Scan for the cell matching the given text and deliver its (x, y) coordinate at center. 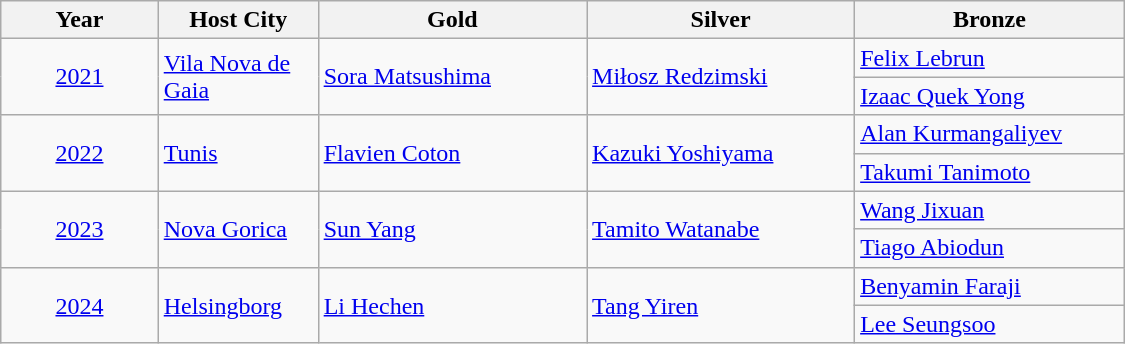
Nova Gorica (238, 229)
Takumi Tanimoto (990, 172)
Year (80, 20)
Tiago Abiodun (990, 248)
Tamito Watanabe (721, 229)
Miłosz Redzimski (721, 77)
Bronze (990, 20)
Host City (238, 20)
Flavien Coton (452, 153)
Gold (452, 20)
Sun Yang (452, 229)
Lee Seungsoo (990, 324)
Kazuki Yoshiyama (721, 153)
Alan Kurmangaliyev (990, 134)
2024 (80, 305)
Tunis (238, 153)
2021 (80, 77)
2023 (80, 229)
Izaac Quek Yong (990, 96)
Sora Matsushima (452, 77)
Vila Nova de Gaia (238, 77)
Wang Jixuan (990, 210)
Li Hechen (452, 305)
Benyamin Faraji (990, 286)
Tang Yiren (721, 305)
2022 (80, 153)
Felix Lebrun (990, 58)
Helsingborg (238, 305)
Silver (721, 20)
